Pinpoint the cell where the given text exists, returning its (x, y) midpoint coordinate. 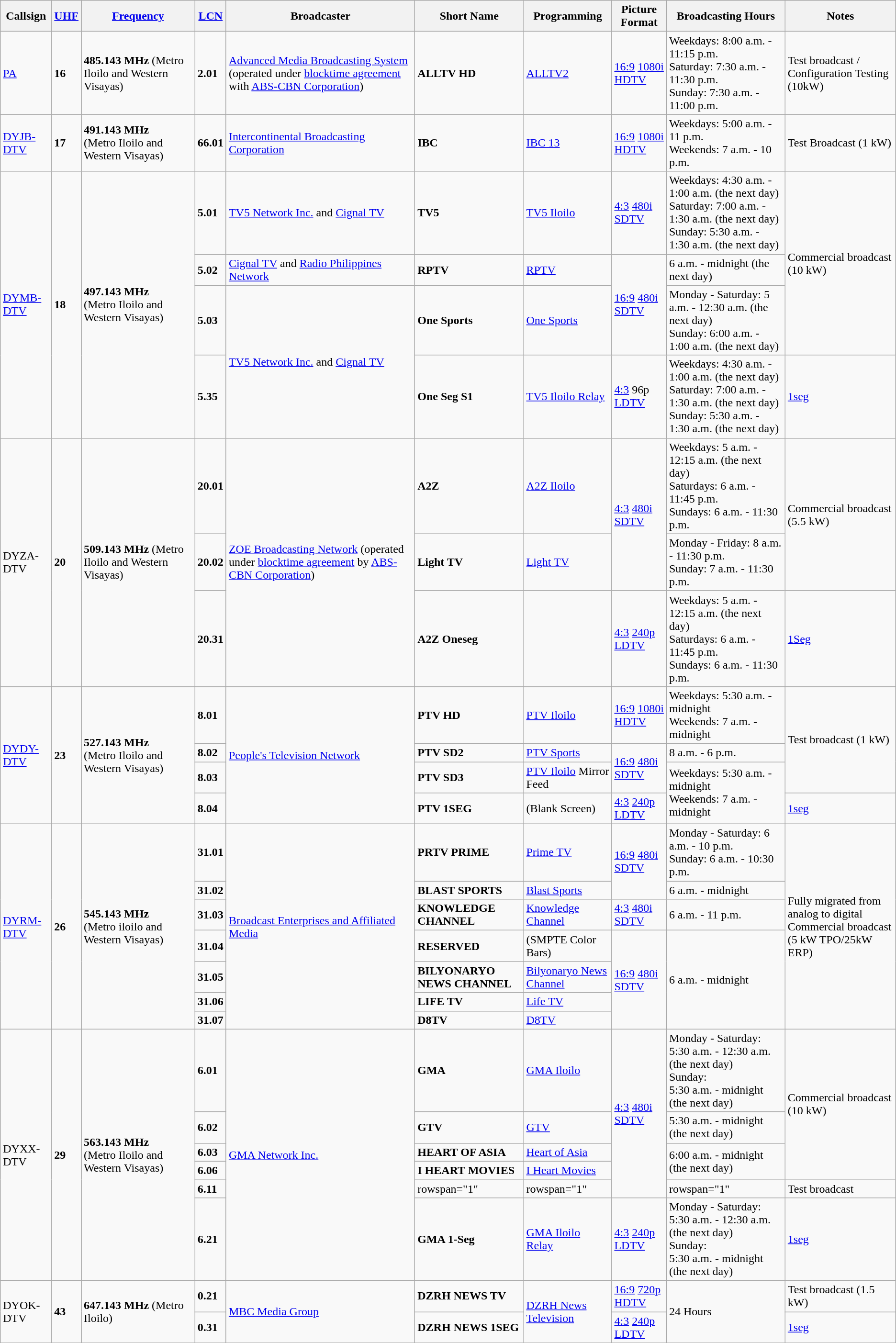
A2Z Oneseg (469, 638)
(Blank Screen) (568, 809)
Broadcasting Hours (726, 16)
18 (67, 304)
GMA Network Inc. (320, 1154)
RESERVED (469, 946)
43 (67, 1311)
Frequency (138, 16)
Knowledge Channel (568, 915)
6.11 (211, 1188)
Monday - Friday: 8 a.m. - 11:30 p.m.Sunday: 7 a.m. - 11:30 p.m. (726, 562)
PTV SD3 (469, 777)
26 (67, 927)
GMA Iloilo Relay (568, 1239)
DYRM-DTV (26, 927)
491.143 MHz(Metro Iloilo and Western Visayas) (138, 143)
6.02 (211, 1128)
17 (67, 143)
527.143 MHz (Metro Iloilo and Western Visayas) (138, 755)
DYOK-DTV (26, 1311)
31.02 (211, 890)
PTV SD2 (469, 752)
31.05 (211, 977)
DZRH News Television (568, 1311)
5:30 a.m. - midnight (the next day) (726, 1128)
31.07 (211, 1020)
Blast Sports (568, 890)
5.35 (211, 396)
PA (26, 73)
16 (67, 73)
31.03 (211, 915)
485.143 MHz (Metro Iloilo and Western Visayas) (138, 73)
IBC 13 (568, 143)
Test broadcast (840, 1188)
545.143 MHz(Metro iloilo and Western Visayas) (138, 927)
647.143 MHz (Metro Iloilo) (138, 1311)
5.02 (211, 270)
24 Hours (726, 1311)
BLAST SPORTS (469, 890)
LIFE TV (469, 1002)
DYDY-DTV (26, 755)
Intercontinental Broadcasting Corporation (320, 143)
6.01 (211, 1070)
8 a.m. - 6 p.m. (726, 752)
Callsign (26, 16)
Notes (840, 16)
Picture Format (639, 16)
LCN (211, 16)
PTV 1SEG (469, 809)
GMA Iloilo (568, 1070)
20.02 (211, 562)
Weekdays: 8:00 a.m. - 11:15 p.m.Saturday: 7:30 a.m. - 11:30 p.m.Sunday: 7:30 a.m. - 11:00 p.m. (726, 73)
ALLTV2 (568, 73)
6 a.m. - 11 p.m. (726, 915)
GMA (469, 1070)
GMA 1-Seg (469, 1239)
Test broadcast (1.5 kW) (840, 1296)
Test broadcast / Configuration Testing (10kW) (840, 73)
1Seg (840, 638)
Weekdays: 5:00 a.m. - 11 p.m. Weekends: 7 a.m. - 10 p.m. (726, 143)
DZRH NEWS 1SEG (469, 1327)
DYXX-DTV (26, 1154)
TV5 Iloilo Relay (568, 396)
KNOWLEDGE CHANNEL (469, 915)
People's Television Network (320, 755)
8.02 (211, 752)
Heart of Asia (568, 1152)
TV5 Iloilo (568, 213)
Prime TV (568, 853)
20.01 (211, 486)
20.31 (211, 638)
16:9 720p HDTV (639, 1296)
(SMPTE Color Bars) (568, 946)
MBC Media Group (320, 1311)
8.03 (211, 777)
29 (67, 1154)
5.01 (211, 213)
Life TV (568, 1002)
8.01 (211, 715)
I HEART MOVIES (469, 1170)
IBC (469, 143)
5.03 (211, 320)
6.06 (211, 1170)
0.31 (211, 1327)
PRTV PRIME (469, 853)
BILYONARYO NEWS CHANNEL (469, 977)
Monday - Saturday: 5 a.m. - 12:30 a.m. (the next day) Sunday: 6:00 a.m. - 1:00 a.m. (the next day) (726, 320)
Advanced Media Broadcasting System (operated under blocktime agreement with ABS-CBN Corporation) (320, 73)
Monday - Saturday: 6 a.m. - 10 p.m. Sunday: 6 a.m. - 10:30 p.m. (726, 853)
20 (67, 562)
DYZA-DTV (26, 562)
Test Broadcast (1 kW) (840, 143)
UHF (67, 16)
ZOE Broadcasting Network (operated under blocktime agreement by ABS-CBN Corporation) (320, 562)
A2Z (469, 486)
2.01 (211, 73)
PTV HD (469, 715)
0.21 (211, 1296)
Short Name (469, 16)
Cignal TV and Radio Philippines Network (320, 270)
ALLTV HD (469, 73)
Broadcaster (320, 16)
Bilyonaryo News Channel (568, 977)
509.143 MHz (Metro Iloilo and Western Visayas) (138, 562)
DYMB-DTV (26, 304)
Broadcast Enterprises and Affiliated Media (320, 927)
31.06 (211, 1002)
Commercial broadcast (5.5 kW) (840, 514)
HEART OF ASIA (469, 1152)
8.04 (211, 809)
I Heart Movies (568, 1170)
6.21 (211, 1239)
PTV Sports (568, 752)
563.143 MHz(Metro Iloilo and Western Visayas) (138, 1154)
66.01 (211, 143)
31.01 (211, 853)
4:3 96p LDTV (639, 396)
Test broadcast (1 kW) (840, 739)
A2Z Iloilo (568, 486)
23 (67, 755)
31.04 (211, 946)
6.03 (211, 1152)
Fully migrated from analog to digital Commercial broadcast (5 kW TPO/25kW ERP) (840, 927)
DZRH NEWS TV (469, 1296)
Programming (568, 16)
PTV Iloilo (568, 715)
DYJB-DTV (26, 143)
TV5 (469, 213)
One Seg S1 (469, 396)
6 a.m. - midnight (the next day) (726, 270)
6:00 a.m. - midnight (the next day) (726, 1161)
497.143 MHz(Metro Iloilo and Western Visayas) (138, 304)
PTV Iloilo Mirror Feed (568, 777)
